Scan for the cell matching the given text and deliver its [x, y] coordinate at center. 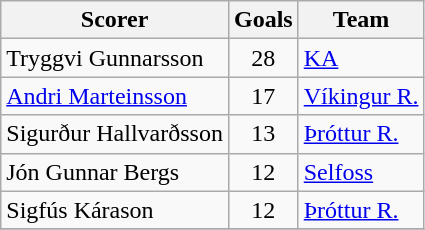
Tryggvi Gunnarsson [115, 58]
Sigfús Kárason [115, 210]
Scorer [115, 20]
28 [263, 58]
KA [361, 58]
13 [263, 134]
Andri Marteinsson [115, 96]
Jón Gunnar Bergs [115, 172]
Víkingur R. [361, 96]
Selfoss [361, 172]
Sigurður Hallvarðsson [115, 134]
17 [263, 96]
Team [361, 20]
Goals [263, 20]
